Locate the cell with the specified text and output its [x, y] center coordinate. 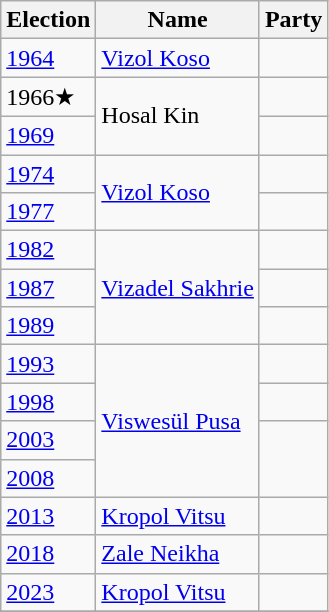
1987 [48, 288]
1969 [48, 135]
2003 [48, 440]
1977 [48, 212]
2008 [48, 478]
Vizadel Sakhrie [178, 288]
Election [48, 20]
Hosal Kin [178, 116]
1998 [48, 402]
1966★ [48, 97]
1974 [48, 173]
1993 [48, 364]
Zale Neikha [178, 554]
Party [293, 20]
1982 [48, 250]
Name [178, 20]
1989 [48, 326]
2013 [48, 516]
1964 [48, 58]
2023 [48, 592]
Viswesül Pusa [178, 421]
2018 [48, 554]
